Find where the given text appears and provide that cell's center as (x, y) coordinate. 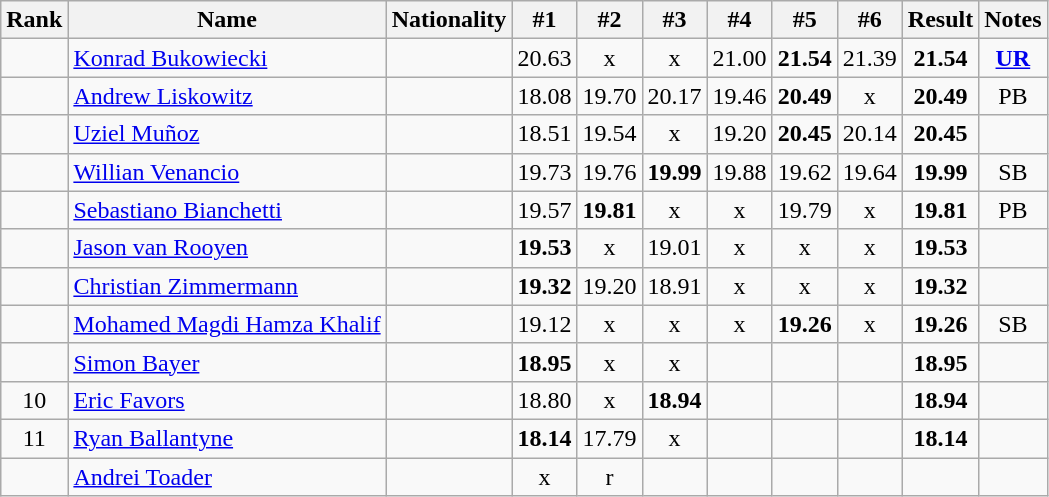
Simon Bayer (227, 362)
20.17 (674, 96)
Konrad Bukowiecki (227, 58)
19.73 (544, 172)
18.80 (544, 400)
19.76 (610, 172)
21.39 (870, 58)
Eric Favors (227, 400)
Andrei Toader (227, 477)
#5 (804, 20)
21.00 (740, 58)
Jason van Rooyen (227, 248)
Uziel Muñoz (227, 134)
Sebastiano Bianchetti (227, 210)
11 (34, 438)
19.57 (544, 210)
Name (227, 20)
#4 (740, 20)
19.54 (610, 134)
Rank (34, 20)
10 (34, 400)
18.51 (544, 134)
19.01 (674, 248)
19.12 (544, 324)
19.46 (740, 96)
#6 (870, 20)
#2 (610, 20)
Willian Venancio (227, 172)
r (610, 477)
Result (940, 20)
Notes (1013, 20)
Mohamed Magdi Hamza Khalif (227, 324)
#1 (544, 20)
18.91 (674, 286)
20.63 (544, 58)
20.14 (870, 134)
Andrew Liskowitz (227, 96)
19.64 (870, 172)
18.08 (544, 96)
19.62 (804, 172)
Ryan Ballantyne (227, 438)
19.70 (610, 96)
#3 (674, 20)
Nationality (449, 20)
UR (1013, 58)
19.79 (804, 210)
19.88 (740, 172)
Christian Zimmermann (227, 286)
17.79 (610, 438)
